Search for the cell housing the specified text and yield its [x, y] center coordinate. 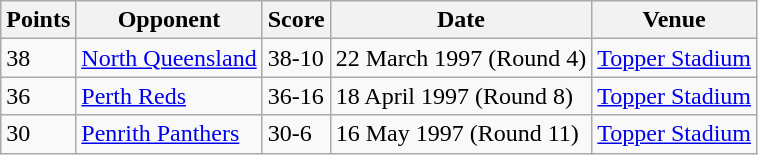
16 May 1997 (Round 11) [461, 134]
30-6 [296, 134]
Date [461, 20]
22 March 1997 (Round 4) [461, 58]
Points [38, 20]
30 [38, 134]
38 [38, 58]
North Queensland [169, 58]
Venue [674, 20]
36-16 [296, 96]
36 [38, 96]
Score [296, 20]
18 April 1997 (Round 8) [461, 96]
38-10 [296, 58]
Penrith Panthers [169, 134]
Perth Reds [169, 96]
Opponent [169, 20]
